Search for the cell housing the specified text and yield its [X, Y] center coordinate. 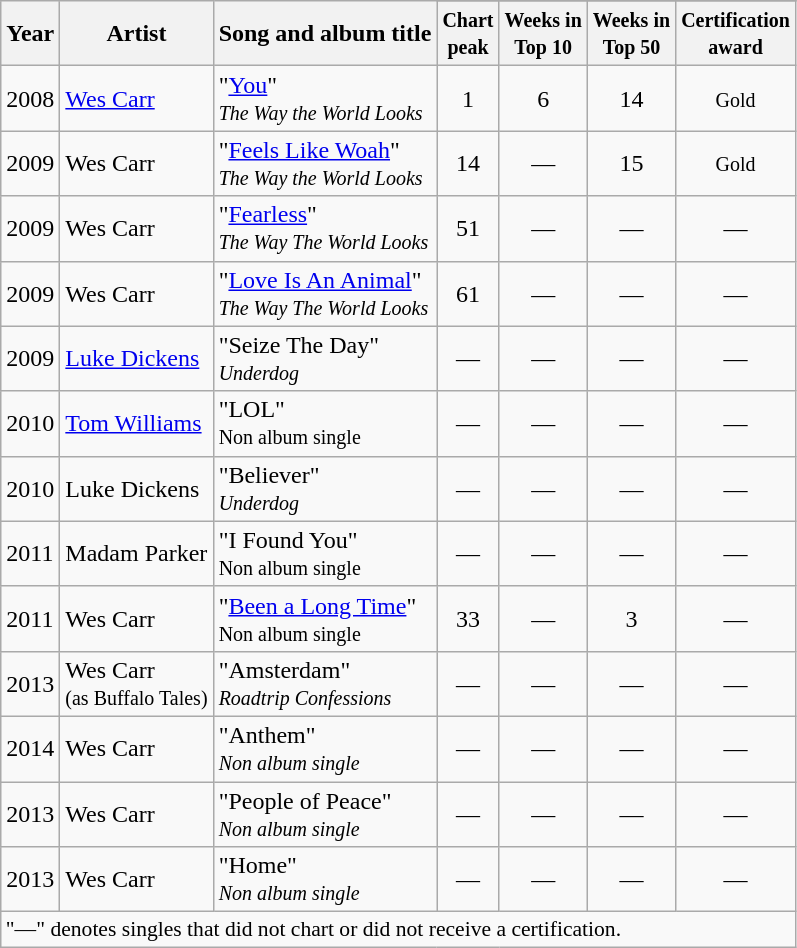
15 [631, 164]
6 [543, 98]
33 [468, 618]
"I Found You"Non album single [325, 554]
"Amsterdam"Roadtrip Confessions [325, 684]
"Love Is An Animal"The Way The World Looks [325, 294]
"Feels Like Woah"The Way the World Looks [325, 164]
Weeks inTop 10 [543, 34]
"Anthem"Non album single [325, 748]
"LOL"Non album single [325, 424]
"Been a Long Time"Non album single [325, 618]
Artist [136, 34]
3 [631, 618]
2014 [30, 748]
Year [30, 34]
Song and album title [325, 34]
"—" denotes singles that did not chart or did not receive a certification. [398, 930]
"You"The Way the World Looks [325, 98]
Wes Carr(as Buffalo Tales) [136, 684]
2008 [30, 98]
"Believer"Underdog [325, 488]
Certificationaward [736, 34]
"People of Peace"Non album single [325, 814]
"Fearless"The Way The World Looks [325, 228]
Chartpeak [468, 34]
"Seize The Day" Underdog [325, 358]
1 [468, 98]
"Home"Non album single [325, 880]
51 [468, 228]
Weeks inTop 50 [631, 34]
Madam Parker [136, 554]
61 [468, 294]
Tom Williams [136, 424]
